Return the [x, y] coordinate for the center point of the cell that contains the specified text.  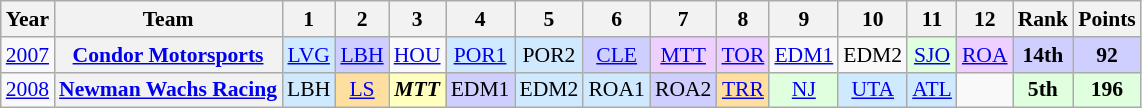
3 [418, 19]
11 [932, 19]
ATL [932, 90]
8 [742, 19]
6 [616, 19]
SJO [932, 55]
ROA2 [684, 90]
2008 [28, 90]
196 [1107, 90]
92 [1107, 55]
4 [480, 19]
TRR [742, 90]
5 [548, 19]
10 [872, 19]
NJ [804, 90]
POR2 [548, 55]
ROA1 [616, 90]
CLE [616, 55]
14th [1044, 55]
ROA [985, 55]
LS [362, 90]
Newman Wachs Racing [168, 90]
Condor Motorsports [168, 55]
POR1 [480, 55]
12 [985, 19]
2007 [28, 55]
1 [308, 19]
9 [804, 19]
2 [362, 19]
7 [684, 19]
LVG [308, 55]
UTA [872, 90]
Year [28, 19]
TOR [742, 55]
HOU [418, 55]
Team [168, 19]
Points [1107, 19]
5th [1044, 90]
Rank [1044, 19]
